Capture the cell that displays the provided text and extract its (x, y) central coordinate. 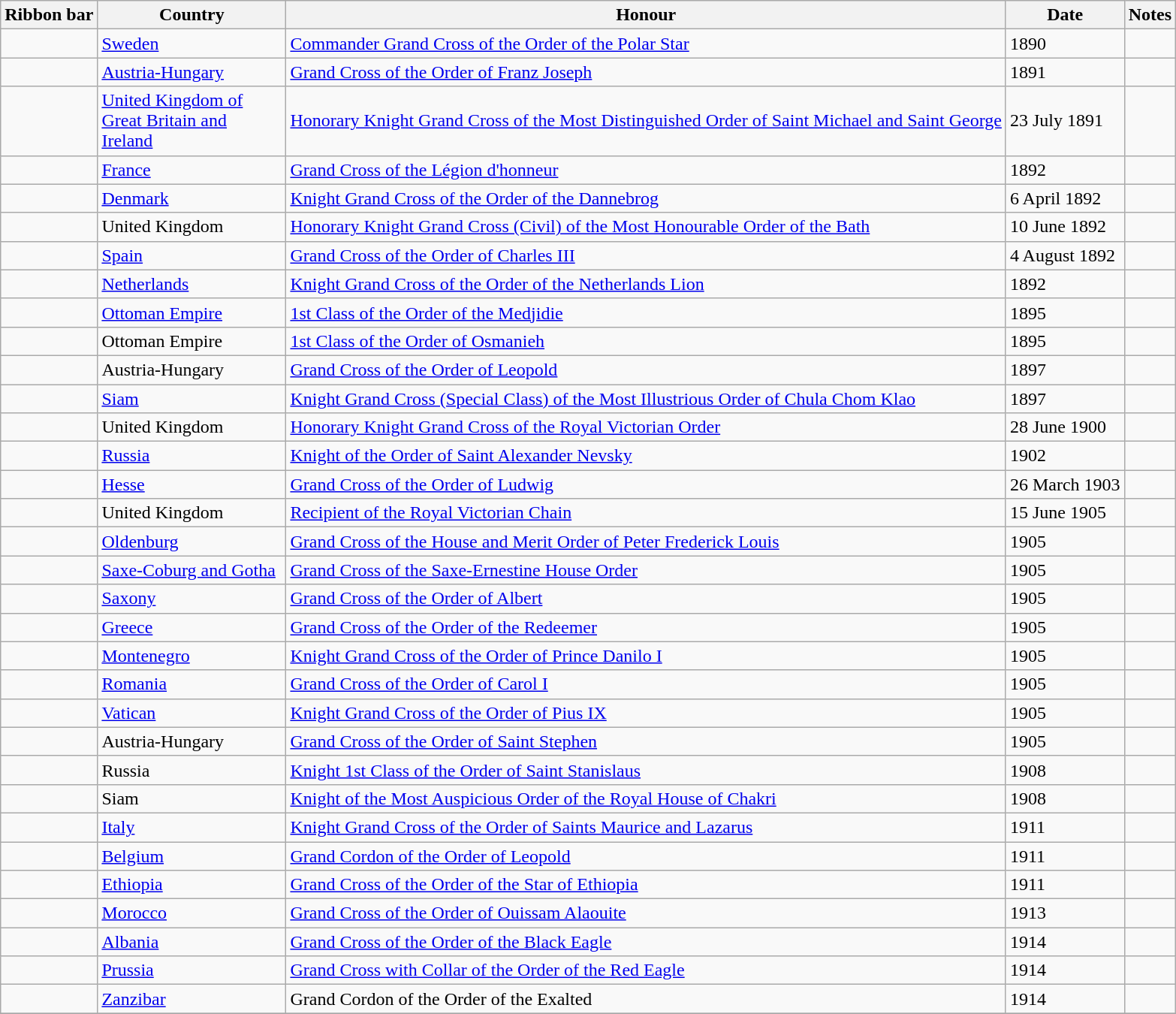
Grand Cross of the Order of Saint Stephen (646, 741)
Sweden (192, 44)
10 June 1892 (1065, 227)
Grand Cross of the Order of Franz Joseph (646, 72)
26 March 1903 (1065, 484)
Saxony (192, 599)
Grand Cross of the Order of the Star of Ethiopia (646, 885)
Notes (1150, 15)
Honour (646, 15)
Knight Grand Cross of the Order of the Netherlands Lion (646, 284)
Belgium (192, 856)
Grand Cross of the Légion d'honneur (646, 170)
Albania (192, 942)
Honorary Knight Grand Cross of the Royal Victorian Order (646, 427)
Date (1065, 15)
Knight Grand Cross of the Order of the Dannebrog (646, 198)
Italy (192, 827)
Knight Grand Cross of the Order of Prince Danilo I (646, 656)
Romania (192, 684)
Vatican (192, 713)
Hesse (192, 484)
Grand Cross of the Order of Ouissam Alaouite (646, 913)
Netherlands (192, 284)
28 June 1900 (1065, 427)
France (192, 170)
Knight of the Order of Saint Alexander Nevsky (646, 456)
Grand Cross of the Saxe-Ernestine House Order (646, 570)
Grand Cross of the Order of Ludwig (646, 484)
Grand Cordon of the Order of Leopold (646, 856)
1st Class of the Order of Osmanieh (646, 341)
Grand Cross of the Order of the Redeemer (646, 627)
Knight Grand Cross of the Order of Pius IX (646, 713)
Zanzibar (192, 999)
23 July 1891 (1065, 121)
Spain (192, 255)
Recipient of the Royal Victorian Chain (646, 513)
Oldenburg (192, 542)
Montenegro (192, 656)
1st Class of the Order of the Medjidie (646, 312)
Honorary Knight Grand Cross (Civil) of the Most Honourable Order of the Bath (646, 227)
4 August 1892 (1065, 255)
Morocco (192, 913)
Ribbon bar (50, 15)
Saxe-Coburg and Gotha (192, 570)
Grand Cross of the House and Merit Order of Peter Frederick Louis (646, 542)
Commander Grand Cross of the Order of the Polar Star (646, 44)
1890 (1065, 44)
1891 (1065, 72)
Prussia (192, 970)
Knight Grand Cross (Special Class) of the Most Illustrious Order of Chula Chom Klao (646, 399)
6 April 1892 (1065, 198)
Grand Cross of the Order of Leopold (646, 370)
1913 (1065, 913)
Country (192, 15)
Greece (192, 627)
1902 (1065, 456)
Grand Cordon of the Order of the Exalted (646, 999)
Grand Cross of the Order of the Black Eagle (646, 942)
Honorary Knight Grand Cross of the Most Distinguished Order of Saint Michael and Saint George (646, 121)
Denmark (192, 198)
Grand Cross of the Order of Carol I (646, 684)
Grand Cross of the Order of Albert (646, 599)
15 June 1905 (1065, 513)
Knight of the Most Auspicious Order of the Royal House of Chakri (646, 798)
Knight 1st Class of the Order of Saint Stanislaus (646, 770)
Grand Cross with Collar of the Order of the Red Eagle (646, 970)
Ethiopia (192, 885)
United Kingdom of Great Britain and Ireland (192, 121)
Grand Cross of the Order of Charles III (646, 255)
Knight Grand Cross of the Order of Saints Maurice and Lazarus (646, 827)
